Search for the cell housing the specified text and yield its [x, y] center coordinate. 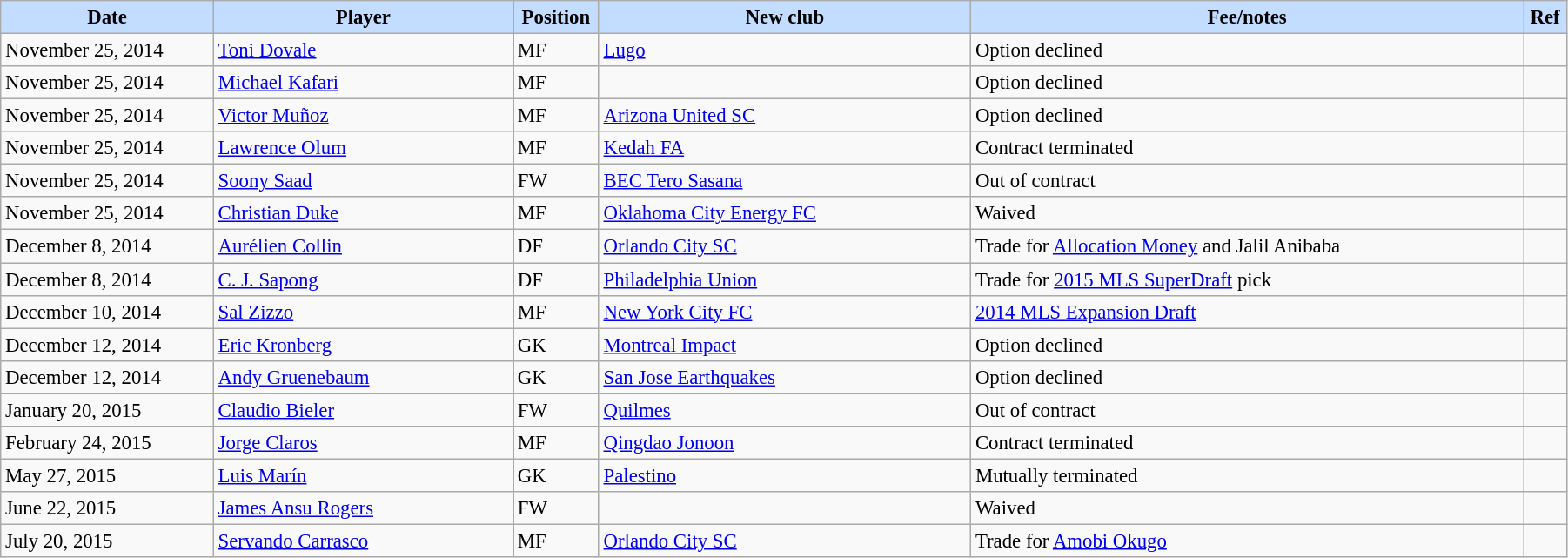
May 27, 2015 [107, 475]
Victor Muñoz [363, 116]
Trade for Amobi Okugo [1248, 541]
Servando Carrasco [363, 541]
Date [107, 17]
Oklahoma City Energy FC [785, 213]
2014 MLS Expansion Draft [1248, 312]
Trade for Allocation Money and Jalil Anibaba [1248, 246]
Christian Duke [363, 213]
Toni Dovale [363, 50]
Palestino [785, 475]
San Jose Earthquakes [785, 377]
BEC Tero Sasana [785, 181]
July 20, 2015 [107, 541]
Aurélien Collin [363, 246]
Eric Kronberg [363, 345]
New York City FC [785, 312]
Qingdao Jonoon [785, 443]
December 10, 2014 [107, 312]
January 20, 2015 [107, 410]
Lugo [785, 50]
Andy Gruenebaum [363, 377]
Mutually terminated [1248, 475]
Soony Saad [363, 181]
Quilmes [785, 410]
Michael Kafari [363, 83]
Ref [1545, 17]
Lawrence Olum [363, 148]
New club [785, 17]
Player [363, 17]
Position [557, 17]
Kedah FA [785, 148]
Sal Zizzo [363, 312]
Fee/notes [1248, 17]
Jorge Claros [363, 443]
C. J. Sapong [363, 279]
June 22, 2015 [107, 508]
James Ansu Rogers [363, 508]
Arizona United SC [785, 116]
Luis Marín [363, 475]
Philadelphia Union [785, 279]
Montreal Impact [785, 345]
Trade for 2015 MLS SuperDraft pick [1248, 279]
Claudio Bieler [363, 410]
February 24, 2015 [107, 443]
